Detect which cell encompasses the target text, then output its [X, Y] center coordinate. 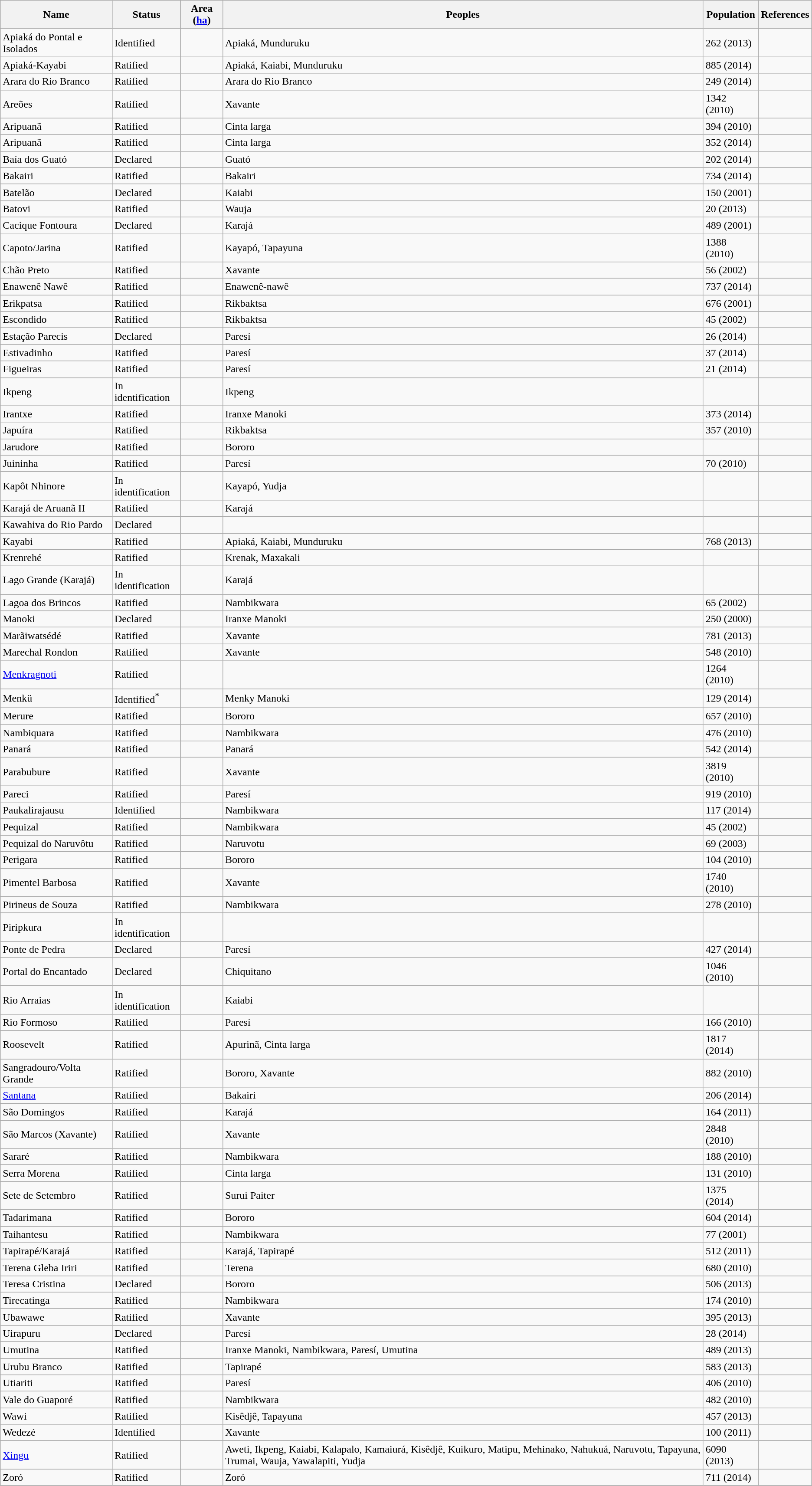
737 (2014) [731, 287]
26 (2014) [731, 336]
Chão Preto [56, 270]
Uirapuru [56, 1333]
352 (2014) [731, 143]
Manoki [56, 619]
Bororo, Xavante [463, 1073]
174 (2010) [731, 1300]
São Marcos (Xavante) [56, 1134]
Juininha [56, 463]
512 (2011) [731, 1251]
1740 (2010) [731, 882]
70 (2010) [731, 463]
1817 (2014) [731, 1045]
Apiaká, Munduruku [463, 43]
Santana [56, 1096]
278 (2010) [731, 905]
676 (2001) [731, 303]
Kawahiva do Rio Pardo [56, 525]
781 (2013) [731, 636]
Terena [463, 1267]
Terena Gleba Iriri [56, 1267]
Enawenê Nawê [56, 287]
2848 (2010) [731, 1134]
Cacique Fontoura [56, 225]
Nambiquara [56, 733]
489 (2001) [731, 225]
Taihantesu [56, 1234]
Kayapó, Tapayuna [463, 247]
Capoto/Jarina [56, 247]
542 (2014) [731, 749]
Sararé [56, 1157]
Batelão [56, 192]
São Domingos [56, 1112]
202 (2014) [731, 159]
548 (2010) [731, 652]
Figueiras [56, 369]
1046 (2010) [731, 972]
206 (2014) [731, 1096]
Estivadinho [56, 353]
Irantxe [56, 414]
69 (2003) [731, 843]
Name [56, 15]
Tapirapé/Karajá [56, 1251]
919 (2010) [731, 794]
Merure [56, 716]
1388 (2010) [731, 247]
Areões [56, 104]
Estação Parecis [56, 336]
Peoples [463, 15]
Pareci [56, 794]
Population [731, 15]
Lagoa dos Brincos [56, 603]
Xingu [56, 1455]
262 (2013) [731, 43]
Karajá, Tapirapé [463, 1251]
406 (2010) [731, 1383]
357 (2010) [731, 430]
Kayapó, Yudja [463, 486]
711 (2014) [731, 1477]
Enawenê-nawê [463, 287]
Piripkura [56, 927]
Ubawawe [56, 1317]
1342 (2010) [731, 104]
Marãiwatsédé [56, 636]
References [785, 15]
56 (2002) [731, 270]
Teresa Cristina [56, 1284]
489 (2013) [731, 1350]
3819 (2010) [731, 771]
Portal do Encantado [56, 972]
Krenak, Maxakali [463, 558]
Japuíra [56, 430]
Krenrehé [56, 558]
Pirineus de Souza [56, 905]
373 (2014) [731, 414]
Tadarimana [56, 1218]
Aweti, Ikpeng, Kaiabi, Kalapalo, Kamaiurá, Kisêdjê, Kuikuro, Matipu, Mehinako, Nahukuá, Naruvotu, Tapayuna, Trumai, Wauja, Yawalapiti, Yudja [463, 1455]
Wauja [463, 209]
604 (2014) [731, 1218]
680 (2010) [731, 1267]
Pimentel Barbosa [56, 882]
Surui Paiter [463, 1196]
150 (2001) [731, 192]
77 (2001) [731, 1234]
117 (2014) [731, 810]
Rio Formoso [56, 1022]
Escondido [56, 320]
Urubu Branco [56, 1367]
Lago Grande (Karajá) [56, 581]
657 (2010) [731, 716]
Wawi [56, 1416]
Perigara [56, 860]
Erikpatsa [56, 303]
1375 (2014) [731, 1196]
20 (2013) [731, 209]
249 (2014) [731, 82]
Kisêdjê, Tapayuna [463, 1416]
65 (2002) [731, 603]
885 (2014) [731, 65]
Tirecatinga [56, 1300]
Menkragnoti [56, 674]
Rio Arraias [56, 1000]
Pequizal do Naruvôtu [56, 843]
129 (2014) [731, 699]
Naruvotu [463, 843]
1264 (2010) [731, 674]
164 (2011) [731, 1112]
476 (2010) [731, 733]
Batovi [56, 209]
482 (2010) [731, 1400]
Wedezé [56, 1433]
583 (2013) [731, 1367]
394 (2010) [731, 126]
Baía dos Guató [56, 159]
882 (2010) [731, 1073]
Kayabi [56, 541]
395 (2013) [731, 1317]
Menkü [56, 699]
Apiaká-Kayabi [56, 65]
131 (2010) [731, 1173]
104 (2010) [731, 860]
Area (ha) [202, 15]
Iranxe Manoki, Nambikwara, Paresí, Umutina [463, 1350]
Kapôt Nhinore [56, 486]
Umutina [56, 1350]
Apiaká do Pontal e Isolados [56, 43]
Chiquitano [463, 972]
Menky Manoki [463, 699]
28 (2014) [731, 1333]
734 (2014) [731, 176]
Tapirapé [463, 1367]
Pequizal [56, 827]
Marechal Rondon [56, 652]
457 (2013) [731, 1416]
188 (2010) [731, 1157]
Jarudore [56, 447]
Sangradouro/Volta Grande [56, 1073]
Sete de Setembro [56, 1196]
Roosevelt [56, 1045]
37 (2014) [731, 353]
427 (2014) [731, 949]
Apurinã, Cinta larga [463, 1045]
Paukalirajausu [56, 810]
Status [146, 15]
Serra Morena [56, 1173]
Identified* [146, 699]
506 (2013) [731, 1284]
Vale do Guaporé [56, 1400]
768 (2013) [731, 541]
21 (2014) [731, 369]
Parabubure [56, 771]
Utiariti [56, 1383]
Ponte de Pedra [56, 949]
250 (2000) [731, 619]
Guató [463, 159]
100 (2011) [731, 1433]
Karajá de Aruanã II [56, 508]
6090 (2013) [731, 1455]
166 (2010) [731, 1022]
